Identify which cell holds the provided text, then report its (x, y) central coordinate. 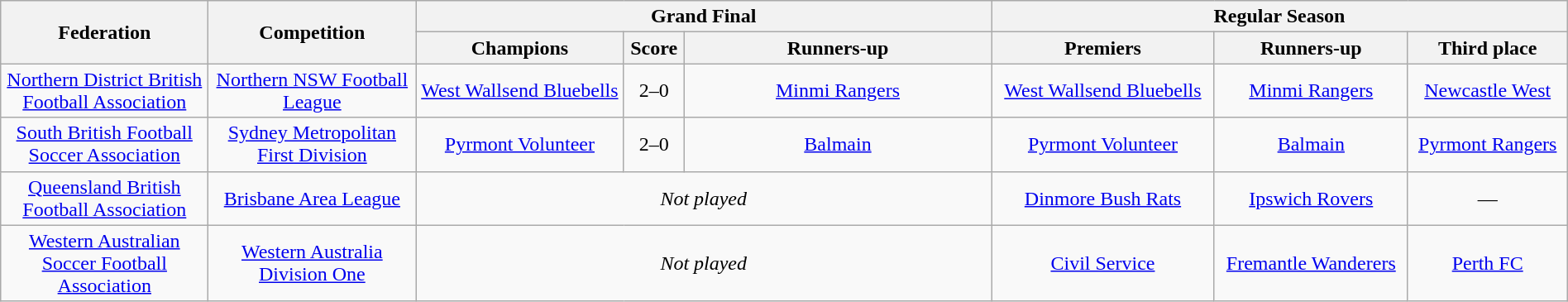
— (1487, 199)
Perth FC (1487, 263)
Northern District British Football Association (104, 91)
Premiers (1103, 48)
Newcastle West (1487, 91)
Pyrmont Rangers (1487, 144)
Federation (104, 32)
Northern NSW Football League (313, 91)
Ipswich Rovers (1311, 199)
Civil Service (1103, 263)
Dinmore Bush Rats (1103, 199)
Fremantle Wanderers (1311, 263)
Queensland British Football Association (104, 199)
Brisbane Area League (313, 199)
Western Australian Soccer Football Association (104, 263)
Western Australia Division One (313, 263)
Regular Season (1280, 17)
Sydney Metropolitan First Division (313, 144)
Competition (313, 32)
Champions (519, 48)
Score (654, 48)
Third place (1487, 48)
South British Football Soccer Association (104, 144)
Grand Final (704, 17)
